Locate the cell with the specified text and output its (X, Y) center coordinate. 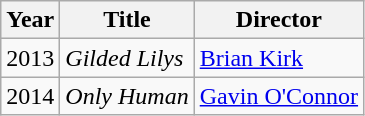
Year (30, 20)
Title (127, 20)
Gilded Lilys (127, 58)
Director (278, 20)
Only Human (127, 96)
Brian Kirk (278, 58)
Gavin O'Connor (278, 96)
2014 (30, 96)
2013 (30, 58)
